Search for the cell housing the specified text and yield its (X, Y) center coordinate. 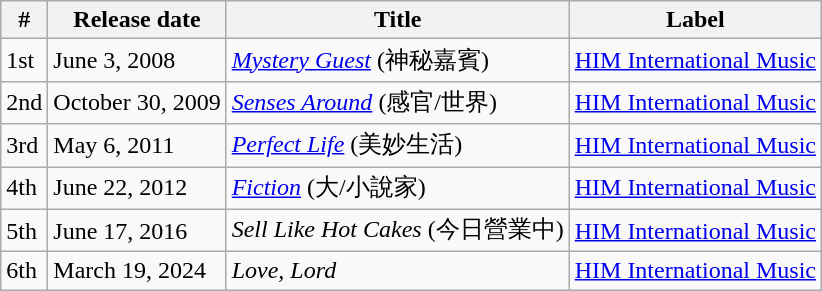
June 22, 2012 (137, 188)
# (24, 20)
Perfect Life (美妙生活) (398, 146)
4th (24, 188)
Title (398, 20)
Fiction (大/小說家) (398, 188)
1st (24, 60)
May 6, 2011 (137, 146)
Release date (137, 20)
2nd (24, 102)
Love, Lord (398, 271)
Sell Like Hot Cakes (今日營業中) (398, 230)
June 3, 2008 (137, 60)
March 19, 2024 (137, 271)
3rd (24, 146)
Mystery Guest (神秘嘉賓) (398, 60)
Senses Around (感官/世界) (398, 102)
6th (24, 271)
October 30, 2009 (137, 102)
Label (695, 20)
June 17, 2016 (137, 230)
5th (24, 230)
